Capture the cell that displays the provided text and extract its (x, y) central coordinate. 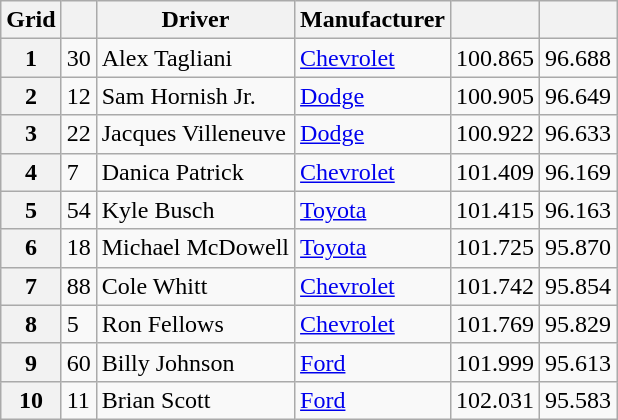
30 (78, 58)
101.415 (494, 210)
95.854 (578, 286)
22 (78, 134)
101.742 (494, 286)
95.829 (578, 324)
96.633 (578, 134)
100.905 (494, 96)
8 (31, 324)
Grid (31, 20)
101.769 (494, 324)
60 (78, 362)
96.169 (578, 172)
1 (31, 58)
12 (78, 96)
6 (31, 248)
Michael McDowell (195, 248)
Sam Hornish Jr. (195, 96)
101.409 (494, 172)
96.688 (578, 58)
96.163 (578, 210)
88 (78, 286)
Cole Whitt (195, 286)
101.725 (494, 248)
95.583 (578, 400)
9 (31, 362)
Ron Fellows (195, 324)
96.649 (578, 96)
100.922 (494, 134)
95.613 (578, 362)
18 (78, 248)
2 (31, 96)
11 (78, 400)
Brian Scott (195, 400)
Danica Patrick (195, 172)
Driver (195, 20)
3 (31, 134)
101.999 (494, 362)
Billy Johnson (195, 362)
Manufacturer (373, 20)
102.031 (494, 400)
54 (78, 210)
95.870 (578, 248)
Jacques Villeneuve (195, 134)
Alex Tagliani (195, 58)
Kyle Busch (195, 210)
100.865 (494, 58)
4 (31, 172)
10 (31, 400)
